Return the [x, y] coordinate for the center point of the cell that contains the specified text.  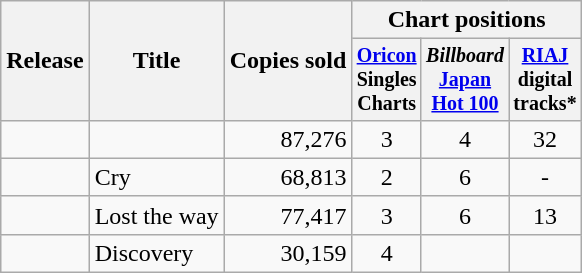
68,813 [288, 177]
77,417 [288, 215]
30,159 [288, 253]
Lost the way [156, 215]
Title [156, 61]
32 [546, 139]
Release [45, 61]
- [546, 177]
Chart positions [466, 20]
Billboard Japan Hot 100 [464, 80]
Discovery [156, 253]
2 [386, 177]
13 [546, 215]
Cry [156, 177]
Copies sold [288, 61]
RIAJ digital tracks* [546, 80]
Oricon Singles Charts [386, 80]
87,276 [288, 139]
